Capture the cell that displays the provided text and extract its [x, y] central coordinate. 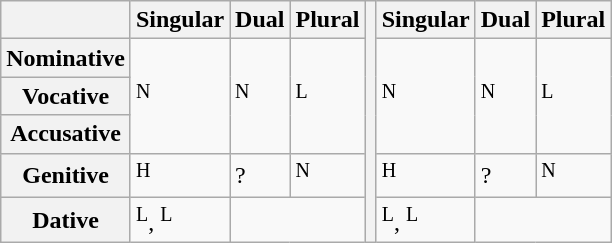
Vocative [66, 96]
Genitive [66, 176]
Nominative [66, 58]
Accusative [66, 134]
Dative [66, 220]
